Capture the cell that displays the provided text and extract its (X, Y) central coordinate. 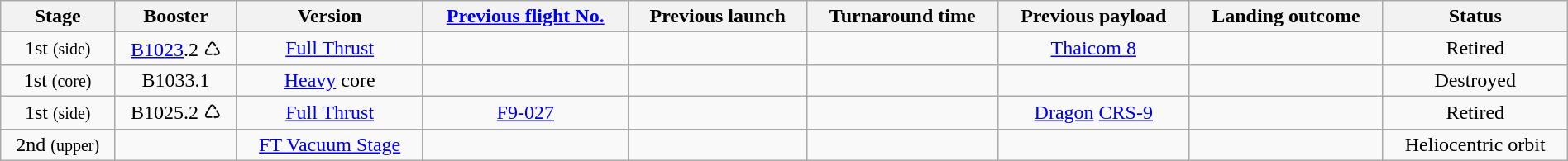
B1033.1 (176, 80)
Turnaround time (903, 17)
FT Vacuum Stage (329, 144)
Previous launch (718, 17)
Status (1475, 17)
B1025.2 ♺ (176, 112)
Stage (58, 17)
Booster (176, 17)
Dragon CRS-9 (1093, 112)
2nd (upper) (58, 144)
Thaicom 8 (1093, 49)
Landing outcome (1287, 17)
F9-027 (526, 112)
Previous payload (1093, 17)
B1023.2 ♺ (176, 49)
Destroyed (1475, 80)
1st (core) (58, 80)
Version (329, 17)
Heavy core (329, 80)
Previous flight No. (526, 17)
Heliocentric orbit (1475, 144)
